Output the (x, y) coordinate of the center of the cell containing the given text.  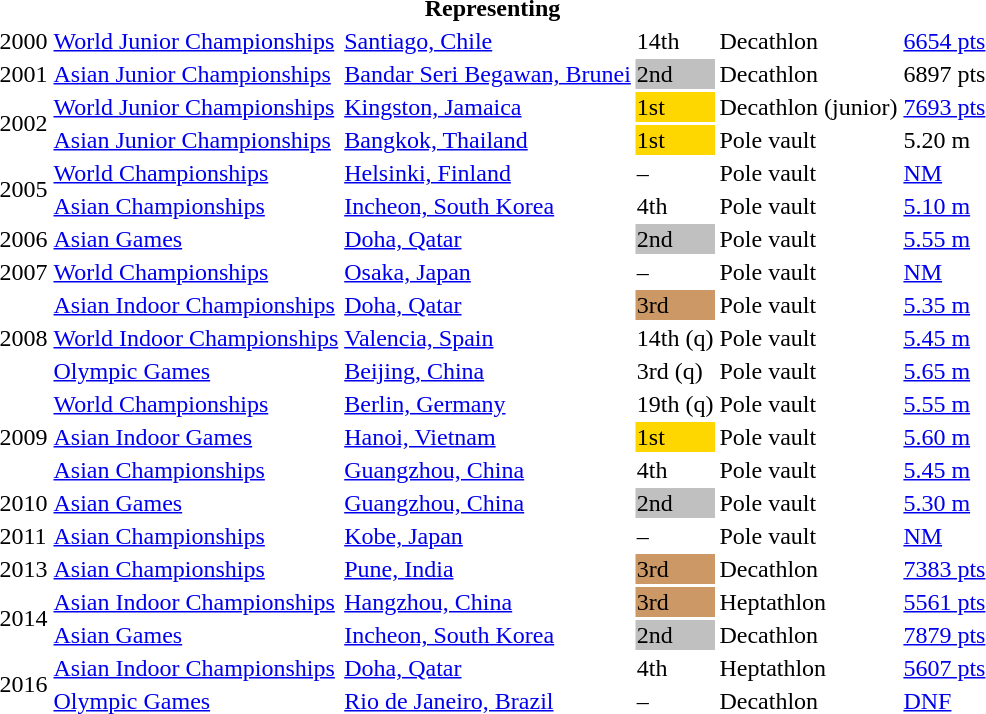
World Indoor Championships (196, 338)
Olympic Games (196, 371)
Berlin, Germany (488, 404)
Santiago, Chile (488, 41)
Hangzhou, China (488, 602)
Pune, India (488, 569)
Kobe, Japan (488, 536)
Asian Indoor Games (196, 437)
Decathlon (junior) (808, 107)
3rd (q) (675, 371)
Valencia, Spain (488, 338)
14th (675, 41)
Osaka, Japan (488, 272)
Bangkok, Thailand (488, 140)
Hanoi, Vietnam (488, 437)
19th (q) (675, 404)
Kingston, Jamaica (488, 107)
Helsinki, Finland (488, 173)
Beijing, China (488, 371)
14th (q) (675, 338)
Bandar Seri Begawan, Brunei (488, 74)
